Pinpoint the cell where the given text exists, returning its [x, y] midpoint coordinate. 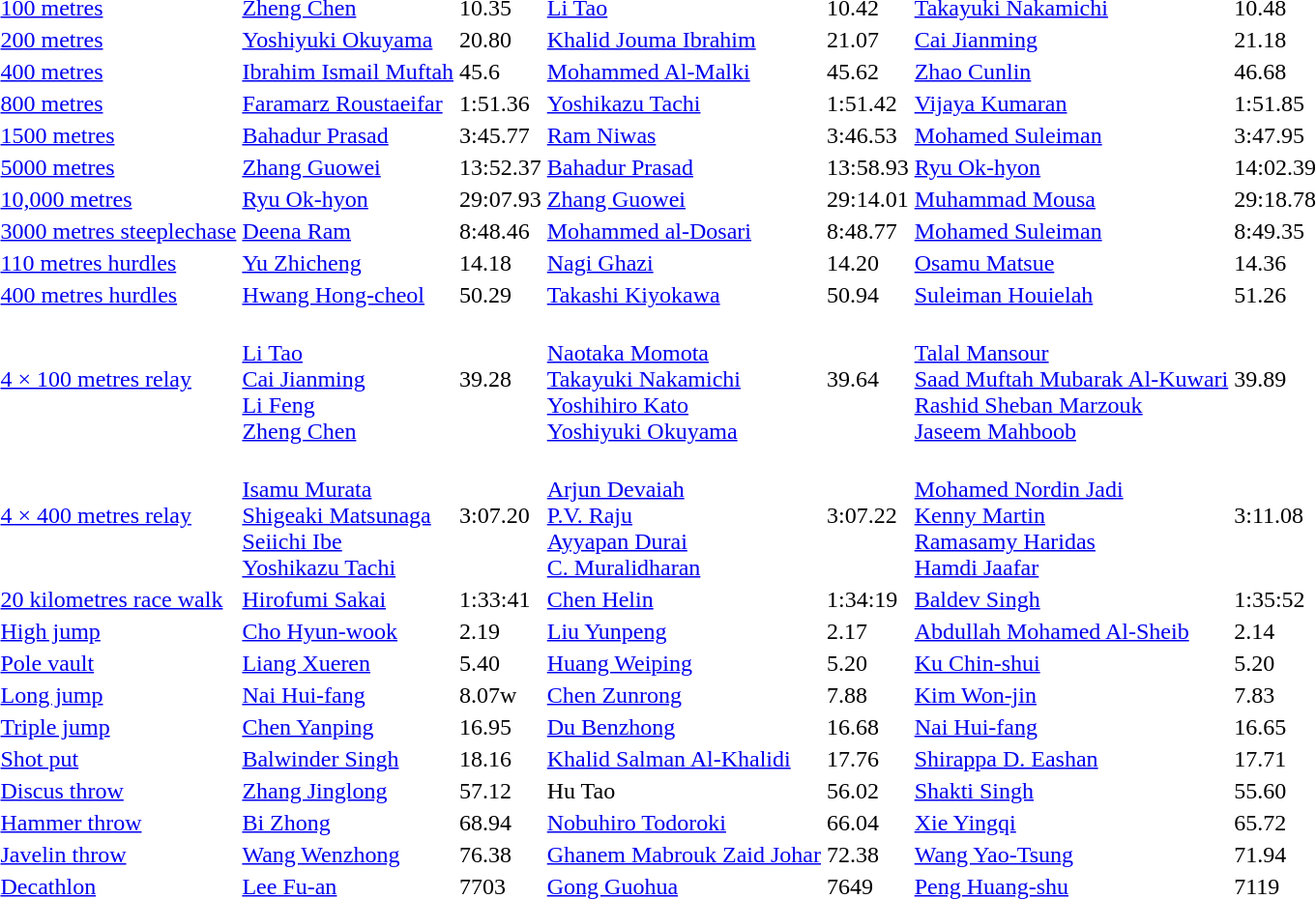
Huang Weiping [684, 663]
Balwinder Singh [348, 759]
Chen Helin [684, 599]
Zhao Cunlin [1071, 72]
76.38 [501, 855]
5.20 [867, 663]
3:45.77 [501, 135]
Shirappa D. Eashan [1071, 759]
Xie Yingqi [1071, 823]
Hwang Hong-cheol [348, 295]
8:48.46 [501, 231]
Khalid Salman Al-Khalidi [684, 759]
Zhang Jinglong [348, 791]
Ibrahim Ismail Muftah [348, 72]
Li TaoCai JianmingLi FengZheng Chen [348, 379]
39.64 [867, 379]
45.62 [867, 72]
Arjun DevaiahP.V. RajuAyyapan DuraiC. Muralidharan [684, 515]
3:07.22 [867, 515]
Faramarz Roustaeifar [348, 103]
Mohammed Al-Malki [684, 72]
45.6 [501, 72]
14.20 [867, 263]
7.88 [867, 695]
Osamu Matsue [1071, 263]
Deena Ram [348, 231]
14.18 [501, 263]
Cai Jianming [1071, 40]
21.07 [867, 40]
68.94 [501, 823]
57.12 [501, 791]
Mohamed Nordin JadiKenny MartinRamasamy HaridasHamdi Jaafar [1071, 515]
50.94 [867, 295]
Du Benzhong [684, 727]
Muhammad Mousa [1071, 199]
Liang Xueren [348, 663]
20.80 [501, 40]
2.17 [867, 631]
Hirofumi Sakai [348, 599]
Kim Won-jin [1071, 695]
Naotaka MomotaTakayuki NakamichiYoshihiro KatoYoshiyuki Okuyama [684, 379]
39.28 [501, 379]
1:51.42 [867, 103]
Baldev Singh [1071, 599]
Talal MansourSaad Muftah Mubarak Al-KuwariRashid Sheban MarzoukJaseem Mahboob [1071, 379]
13:58.93 [867, 167]
Wang Yao-Tsung [1071, 855]
1:34:19 [867, 599]
Yoshikazu Tachi [684, 103]
Cho Hyun-wook [348, 631]
Ghanem Mabrouk Zaid Johar [684, 855]
8.07w [501, 695]
Yu Zhicheng [348, 263]
Liu Yunpeng [684, 631]
2.19 [501, 631]
29:14.01 [867, 199]
Bi Zhong [348, 823]
Mohammed al-Dosari [684, 231]
5.40 [501, 663]
Suleiman Houielah [1071, 295]
Nagi Ghazi [684, 263]
Hu Tao [684, 791]
Ku Chin-shui [1071, 663]
Wang Wenzhong [348, 855]
Abdullah Mohamed Al-Sheib [1071, 631]
3:07.20 [501, 515]
3:46.53 [867, 135]
Takashi Kiyokawa [684, 295]
8:48.77 [867, 231]
50.29 [501, 295]
29:07.93 [501, 199]
Vijaya Kumaran [1071, 103]
Shakti Singh [1071, 791]
72.38 [867, 855]
17.76 [867, 759]
Yoshiyuki Okuyama [348, 40]
1:33:41 [501, 599]
Ram Niwas [684, 135]
18.16 [501, 759]
66.04 [867, 823]
1:51.36 [501, 103]
16.95 [501, 727]
Chen Zunrong [684, 695]
Nobuhiro Todoroki [684, 823]
Khalid Jouma Ibrahim [684, 40]
13:52.37 [501, 167]
Chen Yanping [348, 727]
16.68 [867, 727]
Isamu MurataShigeaki MatsunagaSeiichi IbeYoshikazu Tachi [348, 515]
56.02 [867, 791]
